Extract the (x, y) coordinate from the center of the cell holding the provided text.  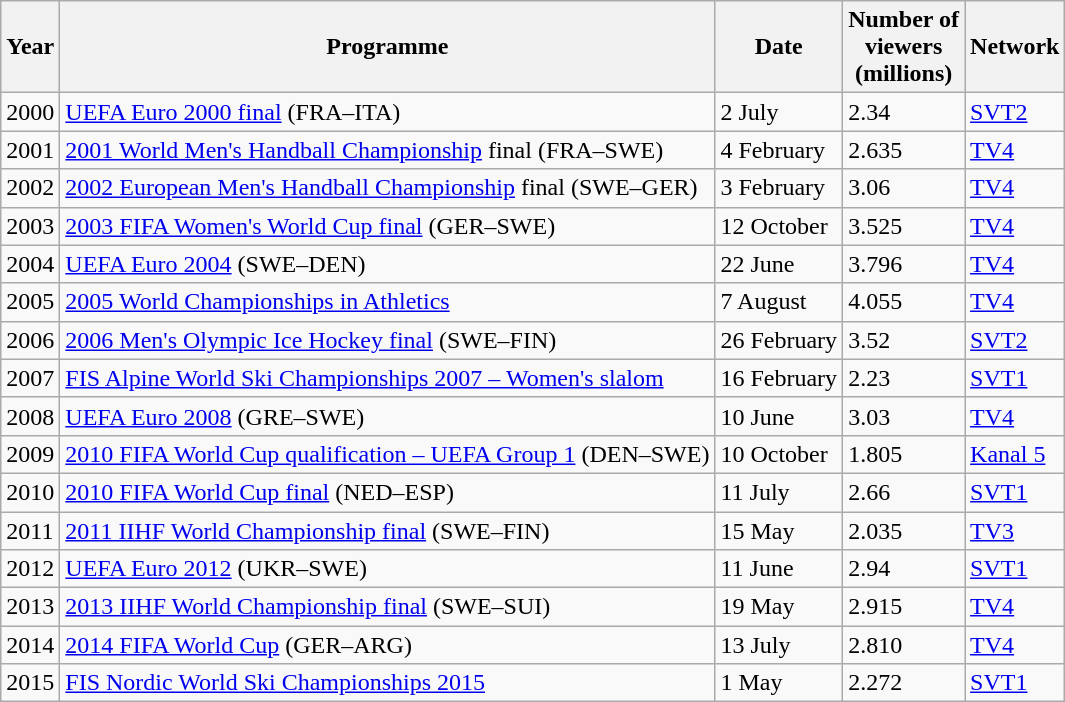
2001 (30, 150)
2002 (30, 188)
2.23 (904, 378)
3.796 (904, 264)
2 July (779, 112)
1.805 (904, 454)
2015 (30, 683)
2004 (30, 264)
11 June (779, 569)
2.810 (904, 645)
2000 (30, 112)
UEFA Euro 2000 final (FRA–ITA) (388, 112)
2013 IIHF World Championship final (SWE–SUI) (388, 607)
2.94 (904, 569)
3.03 (904, 416)
26 February (779, 340)
Year (30, 47)
3.52 (904, 340)
2001 World Men's Handball Championship final (FRA–SWE) (388, 150)
12 October (779, 226)
15 May (779, 531)
4 February (779, 150)
11 July (779, 492)
2.915 (904, 607)
13 July (779, 645)
2009 (30, 454)
FIS Alpine World Ski Championships 2007 – Women's slalom (388, 378)
19 May (779, 607)
Kanal 5 (1015, 454)
2005 (30, 302)
2007 (30, 378)
2006 (30, 340)
2012 (30, 569)
2006 Men's Olympic Ice Hockey final (SWE–FIN) (388, 340)
2011 (30, 531)
TV3 (1015, 531)
2013 (30, 607)
22 June (779, 264)
4.055 (904, 302)
Number ofviewers(millions) (904, 47)
2.66 (904, 492)
UEFA Euro 2004 (SWE–DEN) (388, 264)
10 June (779, 416)
3.06 (904, 188)
2010 FIFA World Cup final (NED–ESP) (388, 492)
Date (779, 47)
2002 European Men's Handball Championship final (SWE–GER) (388, 188)
2.635 (904, 150)
2010 FIFA World Cup qualification – UEFA Group 1 (DEN–SWE) (388, 454)
1 May (779, 683)
2.34 (904, 112)
UEFA Euro 2008 (GRE–SWE) (388, 416)
2.272 (904, 683)
3.525 (904, 226)
3 February (779, 188)
2014 FIFA World Cup (GER–ARG) (388, 645)
2008 (30, 416)
2010 (30, 492)
2003 (30, 226)
2011 IIHF World Championship final (SWE–FIN) (388, 531)
16 February (779, 378)
Programme (388, 47)
2014 (30, 645)
Network (1015, 47)
UEFA Euro 2012 (UKR–SWE) (388, 569)
FIS Nordic World Ski Championships 2015 (388, 683)
2.035 (904, 531)
10 October (779, 454)
2005 World Championships in Athletics (388, 302)
7 August (779, 302)
2003 FIFA Women's World Cup final (GER–SWE) (388, 226)
